Find where the given text appears and provide that cell's center as [x, y] coordinate. 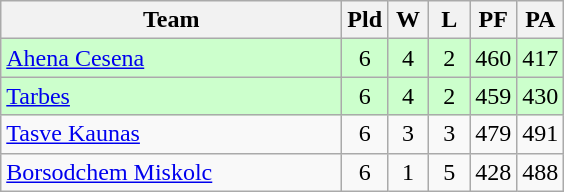
W [408, 20]
Pld [365, 20]
491 [540, 134]
417 [540, 58]
Tasve Kaunas [172, 134]
5 [450, 172]
1 [408, 172]
Team [172, 20]
428 [494, 172]
Borsodchem Miskolc [172, 172]
430 [540, 96]
459 [494, 96]
Tarbes [172, 96]
PA [540, 20]
PF [494, 20]
479 [494, 134]
488 [540, 172]
Ahena Cesena [172, 58]
460 [494, 58]
L [450, 20]
